Locate the cell with the specified text and output its (X, Y) center coordinate. 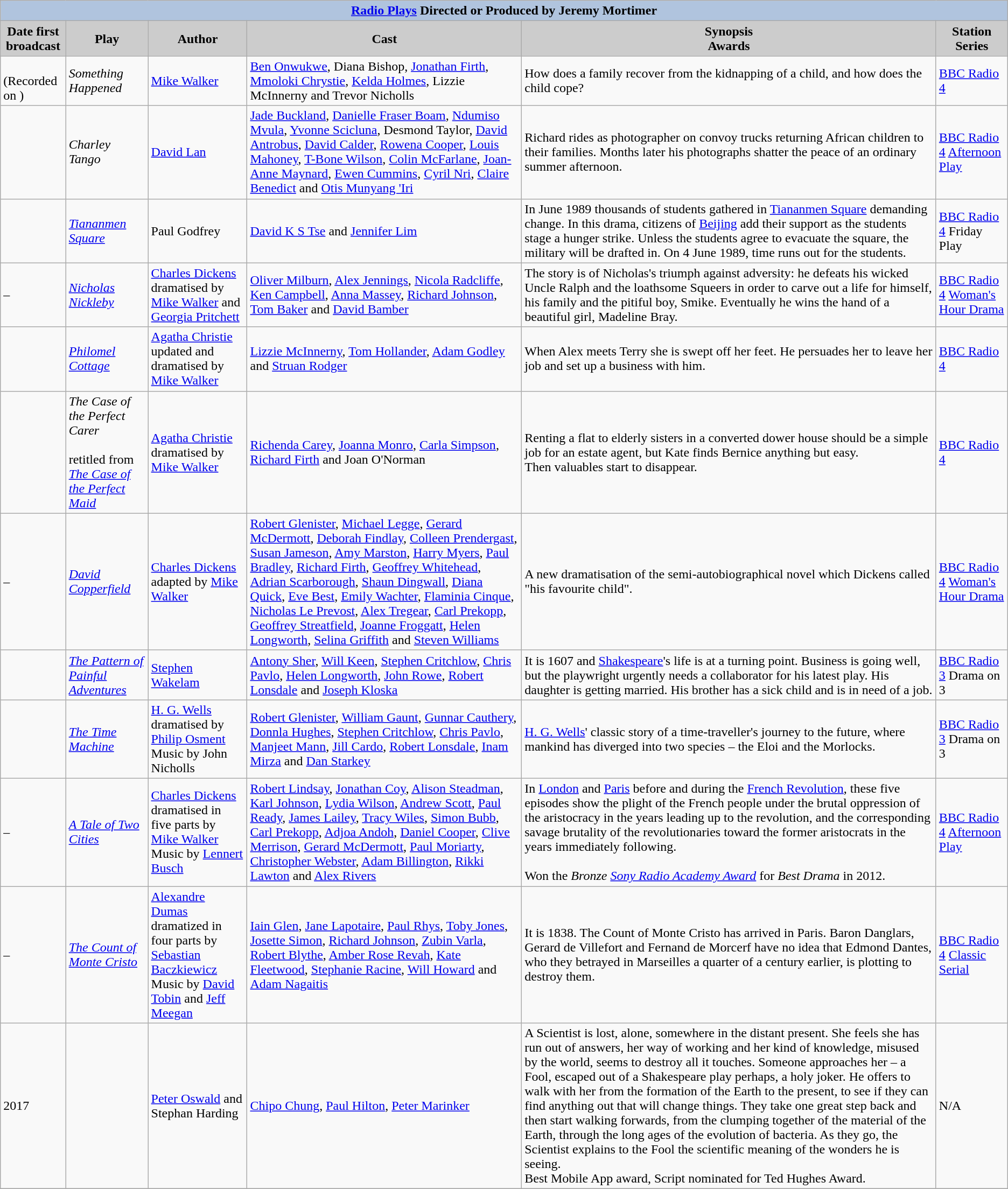
David Lan (198, 152)
Tiananmen Square (107, 230)
(Recorded on ) (33, 81)
Charles Dickens dramatised in five parts by Mike WalkerMusic by Lennert Busch (198, 832)
Agatha Christie updated and dramatised by Mike Walker (198, 359)
Richenda Carey, Joanna Monro, Carla Simpson, Richard Firth and Joan O'Norman (384, 452)
The Case of the Perfect Carerretitled from The Case of the Perfect Maid (107, 452)
H. G. Wells dramatised by Philip OsmentMusic by John Nicholls (198, 739)
Nicholas Nickleby (107, 295)
Charles Dickens dramatised by Mike Walker and Georgia Pritchett (198, 295)
H. G. Wells' classic story of a time-traveller's journey to the future, where mankind has diverged into two species – the Eloi and the Morlocks. (729, 739)
Chipo Chung, Paul Hilton, Peter Marinker (384, 1106)
Play (107, 39)
Lizzie McInnerny, Tom Hollander, Adam Godley and Struan Rodger (384, 359)
When Alex meets Terry she is swept off her feet. He persuades her to leave her job and set up a business with him. (729, 359)
Philomel Cottage (107, 359)
How does a family recover from the kidnapping of a child, and how does the child cope? (729, 81)
N/A (971, 1106)
David K S Tse and Jennifer Lim (384, 230)
Mike Walker (198, 81)
David Copperfield (107, 582)
Agatha Christie dramatised by Mike Walker (198, 452)
Radio Plays Directed or Produced by Jeremy Mortimer (504, 11)
A Tale of Two Cities (107, 832)
BBC Radio 4 Classic Serial (971, 955)
SynopsisAwards (729, 39)
The Time Machine (107, 739)
Author (198, 39)
A new dramatisation of the semi-autobiographical novel which Dickens called "his favourite child". (729, 582)
StationSeries (971, 39)
Cast (384, 39)
Ben Onwukwe, Diana Bishop, Jonathan Firth, Mmoloki Chrystie, Kelda Holmes, Lizzie McInnerny and Trevor Nicholls (384, 81)
BBC Radio 4 Friday Play (971, 230)
Paul Godfrey (198, 230)
Alexandre Dumas dramatized in four parts by Sebastian BaczkiewiczMusic by David Tobin and Jeff Meegan (198, 955)
Charley Tango (107, 152)
Charles Dickens adapted by Mike Walker (198, 582)
Stephen Wakelam (198, 675)
Peter Oswald and Stephan Harding (198, 1106)
The Count of Monte Cristo (107, 955)
Date first broadcast (33, 39)
Something Happened (107, 81)
The Pattern of Painful Adventures (107, 675)
Oliver Milburn, Alex Jennings, Nicola Radcliffe, Ken Campbell, Anna Massey, Richard Johnson, Tom Baker and David Bamber (384, 295)
Antony Sher, Will Keen, Stephen Critchlow, Chris Pavlo, Helen Longworth, John Rowe, Robert Lonsdale and Joseph Kloska (384, 675)
2017 (33, 1106)
